Extract the [X, Y] coordinate from the center of the cell holding the provided text.  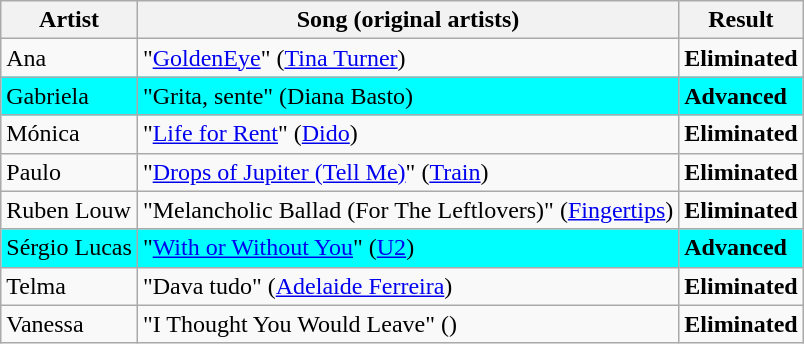
Ana [70, 58]
Telma [70, 286]
Artist [70, 20]
"I Thought You Would Leave" () [408, 324]
"GoldenEye" (Tina Turner) [408, 58]
"Life for Rent" (Dido) [408, 134]
"Drops of Jupiter (Tell Me)" (Train) [408, 172]
Ruben Louw [70, 210]
Song (original artists) [408, 20]
"Dava tudo" (Adelaide Ferreira) [408, 286]
Gabriela [70, 96]
Vanessa [70, 324]
"Melancholic Ballad (For The Leftlovers)" (Fingertips) [408, 210]
"With or Without You" (U2) [408, 248]
Sérgio Lucas [70, 248]
Paulo [70, 172]
Result [741, 20]
Mónica [70, 134]
"Grita, sente" (Diana Basto) [408, 96]
